Return the [X, Y] coordinate for the center point of the cell that contains the specified text.  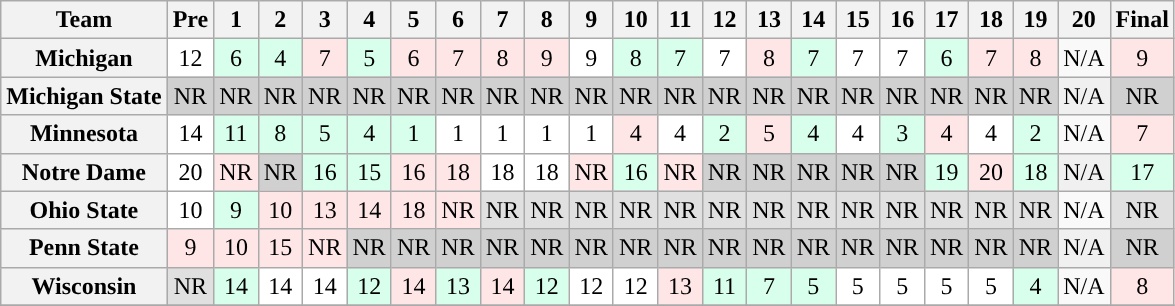
Pre [190, 20]
Michigan [84, 58]
Minnesota [84, 134]
Team [84, 20]
Penn State [84, 248]
Wisconsin [84, 286]
Michigan State [84, 96]
Final [1142, 20]
Ohio State [84, 210]
Notre Dame [84, 172]
